Search for the cell housing the specified text and yield its [x, y] center coordinate. 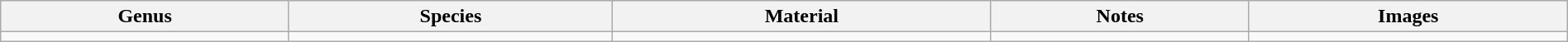
Material [801, 16]
Notes [1120, 16]
Species [450, 16]
Images [1408, 16]
Genus [146, 16]
